Pinpoint the cell where the given text exists, returning its [x, y] midpoint coordinate. 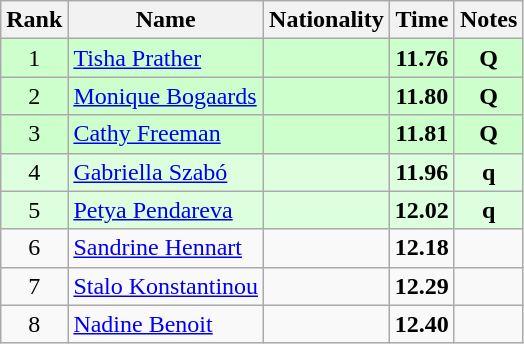
7 [34, 286]
6 [34, 248]
1 [34, 58]
Monique Bogaards [166, 96]
12.40 [422, 324]
Rank [34, 20]
Nationality [327, 20]
Tisha Prather [166, 58]
Cathy Freeman [166, 134]
11.76 [422, 58]
Notes [488, 20]
5 [34, 210]
11.80 [422, 96]
11.81 [422, 134]
Petya Pendareva [166, 210]
Sandrine Hennart [166, 248]
4 [34, 172]
12.29 [422, 286]
Time [422, 20]
11.96 [422, 172]
8 [34, 324]
12.18 [422, 248]
3 [34, 134]
Name [166, 20]
2 [34, 96]
Stalo Konstantinou [166, 286]
12.02 [422, 210]
Gabriella Szabó [166, 172]
Nadine Benoit [166, 324]
